Find where the given text appears and provide that cell's center as (X, Y) coordinate. 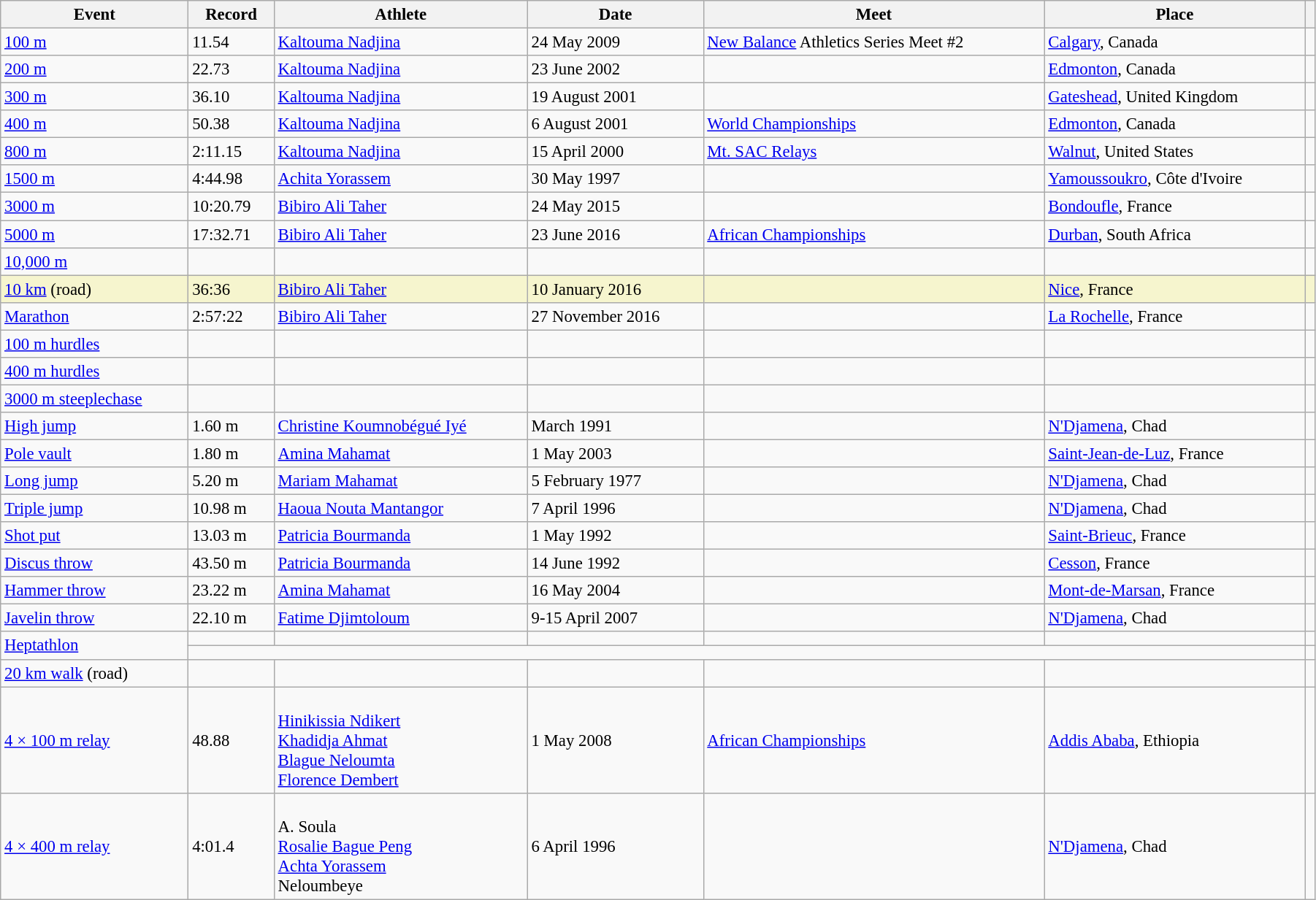
400 m (95, 124)
1 May 2008 (615, 740)
48.88 (231, 740)
3000 m steeplechase (95, 399)
20 km walk (road) (95, 673)
10,000 m (95, 261)
50.38 (231, 124)
1 May 2003 (615, 453)
Walnut, United States (1174, 152)
Triple jump (95, 509)
Bondoufle, France (1174, 207)
14 June 1992 (615, 564)
2:11.15 (231, 152)
10.98 m (231, 509)
Saint-Jean-de-Luz, France (1174, 453)
1.80 m (231, 453)
5000 m (95, 234)
19 August 2001 (615, 97)
Hinikissia NdikertKhadidja AhmatBlague NeloumtaFlorence Dembert (400, 740)
Mt. SAC Relays (873, 152)
Shot put (95, 536)
New Balance Athletics Series Meet #2 (873, 42)
9-15 April 2007 (615, 618)
24 May 2009 (615, 42)
La Rochelle, France (1174, 316)
3000 m (95, 207)
Meet (873, 15)
Addis Ababa, Ethiopia (1174, 740)
23.22 m (231, 591)
Mariam Mahamat (400, 481)
10 km (road) (95, 289)
Fatime Djimtoloum (400, 618)
6 April 1996 (615, 846)
4 × 400 m relay (95, 846)
Javelin throw (95, 618)
1500 m (95, 179)
Athlete (400, 15)
23 June 2016 (615, 234)
Christine Koumnobégué Iyé (400, 426)
100 m hurdles (95, 344)
5 February 1977 (615, 481)
Date (615, 15)
2:57:22 (231, 316)
6 August 2001 (615, 124)
36.10 (231, 97)
Calgary, Canada (1174, 42)
15 April 2000 (615, 152)
Event (95, 15)
7 April 1996 (615, 509)
4:01.4 (231, 846)
200 m (95, 69)
300 m (95, 97)
400 m hurdles (95, 372)
Hammer throw (95, 591)
13.03 m (231, 536)
Record (231, 15)
1 May 1992 (615, 536)
23 June 2002 (615, 69)
800 m (95, 152)
10 January 2016 (615, 289)
Nice, France (1174, 289)
30 May 1997 (615, 179)
5.20 m (231, 481)
March 1991 (615, 426)
Mont-de-Marsan, France (1174, 591)
10:20.79 (231, 207)
High jump (95, 426)
4 × 100 m relay (95, 740)
Gateshead, United Kingdom (1174, 97)
27 November 2016 (615, 316)
Haoua Nouta Mantangor (400, 509)
Achita Yorassem (400, 179)
22.10 m (231, 618)
World Championships (873, 124)
Yamoussoukro, Côte d'Ivoire (1174, 179)
36:36 (231, 289)
Heptathlon (95, 646)
Place (1174, 15)
Marathon (95, 316)
11.54 (231, 42)
24 May 2015 (615, 207)
Discus throw (95, 564)
A. SoulaRosalie Bague PengAchta YorassemNeloumbeye (400, 846)
Long jump (95, 481)
17:32.71 (231, 234)
16 May 2004 (615, 591)
Cesson, France (1174, 564)
4:44.98 (231, 179)
1.60 m (231, 426)
Durban, South Africa (1174, 234)
Saint-Brieuc, France (1174, 536)
43.50 m (231, 564)
22.73 (231, 69)
Pole vault (95, 453)
100 m (95, 42)
